Scan for the cell matching the given text and deliver its [X, Y] coordinate at center. 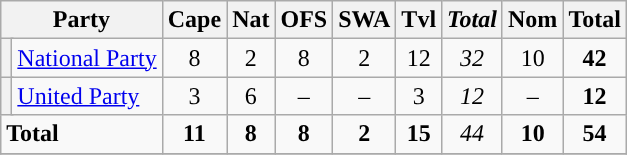
32 [472, 58]
Tvl [419, 20]
6 [251, 96]
United Party [87, 96]
Cape [194, 20]
11 [194, 134]
54 [595, 134]
Nat [251, 20]
Party [82, 20]
OFS [304, 20]
National Party [87, 58]
SWA [364, 20]
15 [419, 134]
42 [595, 58]
44 [472, 134]
Nom [532, 20]
